Search for the cell housing the specified text and yield its [x, y] center coordinate. 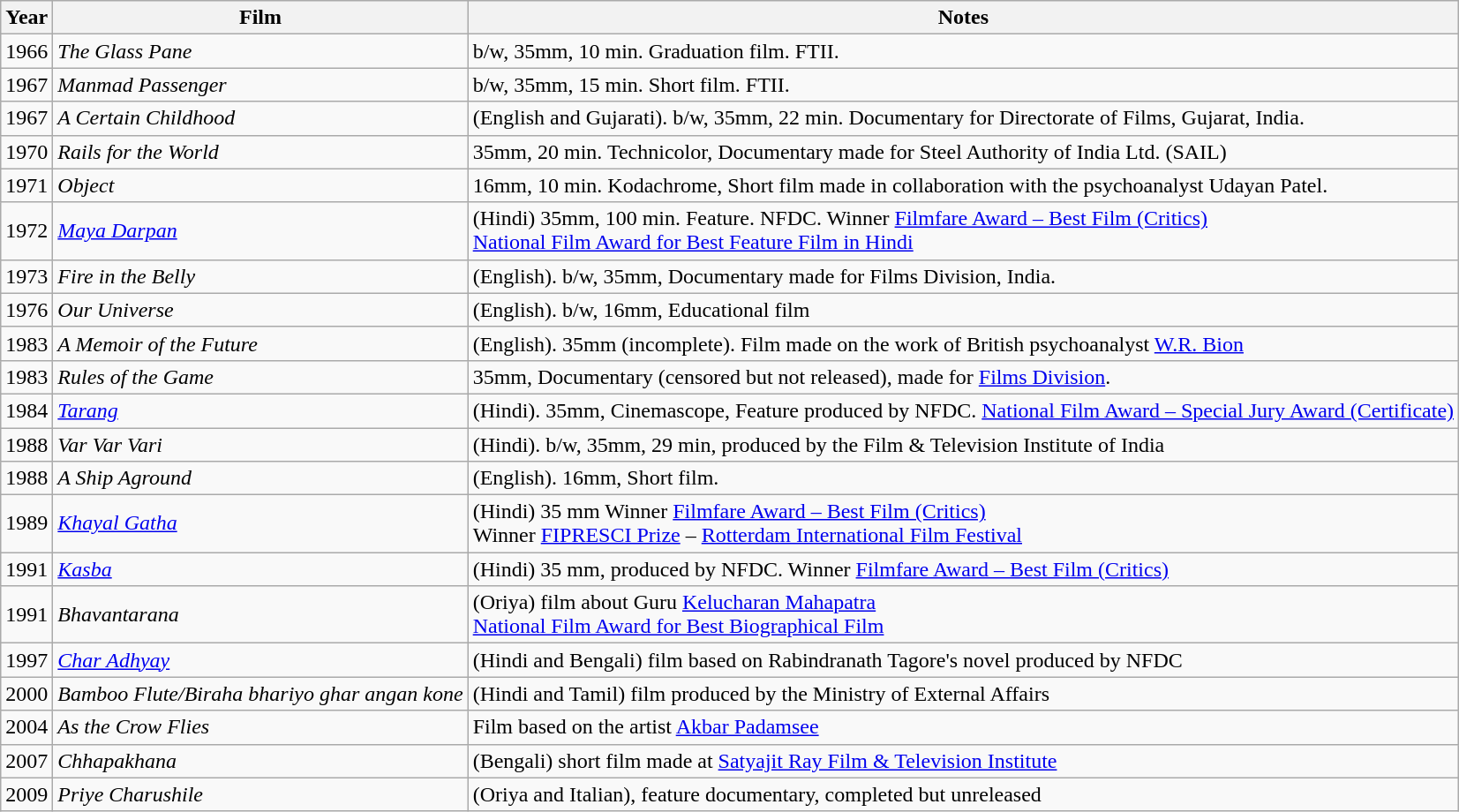
1997 [26, 660]
(Hindi). 35mm, Cinemascope, Feature produced by NFDC. National Film Award – Special Jury Award (Certificate) [963, 410]
Rules of the Game [260, 377]
2000 [26, 694]
Object [260, 185]
35mm, Documentary (censored but not released), made for Films Division. [963, 377]
(Hindi and Bengali) film based on Rabindranath Tagore's novel produced by NFDC [963, 660]
(English). 35mm (incomplete). Film made on the work of British psychoanalyst W.R. Bion [963, 343]
Bamboo Flute/Biraha bhariyo ghar angan kone [260, 694]
(Hindi) 35mm, 100 min. Feature. NFDC. Winner Filmfare Award – Best Film (Critics)National Film Award for Best Feature Film in Hindi [963, 231]
The Glass Pane [260, 51]
(Hindi and Tamil) film produced by the Ministry of External Affairs [963, 694]
(Hindi) 35 mm, produced by NFDC. Winner Filmfare Award – Best Film (Critics) [963, 569]
1976 [26, 310]
(English). 16mm, Short film. [963, 478]
(Oriya) film about Guru Kelucharan Mahapatra National Film Award for Best Biographical Film [963, 614]
1971 [26, 185]
(Hindi) 35 mm Winner Filmfare Award – Best Film (Critics)Winner FIPRESCI Prize – Rotterdam International Film Festival [963, 524]
1972 [26, 231]
2007 [26, 761]
A Ship Aground [260, 478]
Chhapakhana [260, 761]
A Memoir of the Future [260, 343]
Var Var Vari [260, 444]
Manmad Passenger [260, 85]
1966 [26, 51]
Khayal Gatha [260, 524]
16mm, 10 min. Kodachrome, Short film made in collaboration with the psychoanalyst Udayan Patel. [963, 185]
Char Adhyay [260, 660]
b/w, 35mm, 10 min. Graduation film. FTII. [963, 51]
2004 [26, 727]
(Bengali) short film made at Satyajit Ray Film & Television Institute [963, 761]
Rails for the World [260, 152]
1984 [26, 410]
Priye Charushile [260, 794]
Year [26, 18]
Our Universe [260, 310]
A Certain Childhood [260, 118]
Film based on the artist Akbar Padamsee [963, 727]
b/w, 35mm, 15 min. Short film. FTII. [963, 85]
2009 [26, 794]
Maya Darpan [260, 231]
Tarang [260, 410]
Bhavantarana [260, 614]
1989 [26, 524]
1970 [26, 152]
(English). b/w, 16mm, Educational film [963, 310]
Notes [963, 18]
Fire in the Belly [260, 276]
35mm, 20 min. Technicolor, Documentary made for Steel Authority of India Ltd. (SAIL) [963, 152]
Kasba [260, 569]
(Hindi). b/w, 35mm, 29 min, produced by the Film & Television Institute of India [963, 444]
As the Crow Flies [260, 727]
(Oriya and Italian), feature documentary, completed but unreleased [963, 794]
1973 [26, 276]
Film [260, 18]
(English). b/w, 35mm, Documentary made for Films Division, India. [963, 276]
(English and Gujarati). b/w, 35mm, 22 min. Documentary for Directorate of Films, Gujarat, India. [963, 118]
